Capture the cell that displays the provided text and extract its [X, Y] central coordinate. 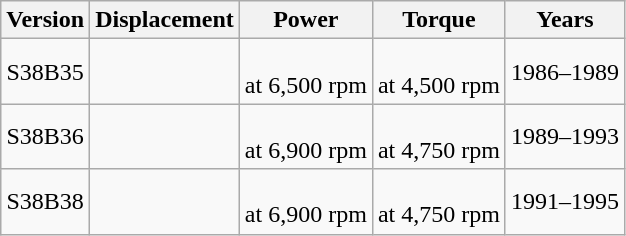
at 6,500 rpm [306, 72]
S38B36 [46, 136]
at 4,500 rpm [438, 72]
Version [46, 20]
Displacement [165, 20]
Years [564, 20]
S38B38 [46, 202]
Power [306, 20]
1991–1995 [564, 202]
1989–1993 [564, 136]
1986–1989 [564, 72]
Torque [438, 20]
S38B35 [46, 72]
